Scan for the cell matching the given text and deliver its (X, Y) coordinate at center. 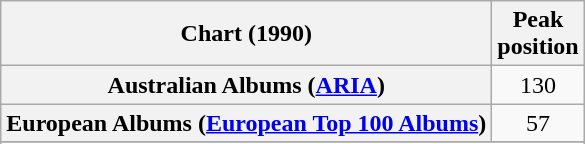
Peakposition (538, 34)
Chart (1990) (246, 34)
European Albums (European Top 100 Albums) (246, 123)
Australian Albums (ARIA) (246, 85)
130 (538, 85)
57 (538, 123)
